Pinpoint the cell where the given text exists, returning its (X, Y) midpoint coordinate. 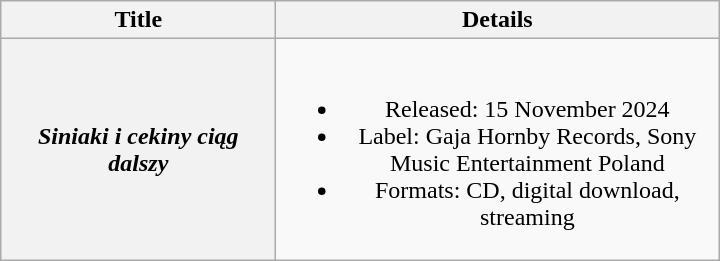
Released: 15 November 2024Label: Gaja Hornby Records, Sony Music Entertainment PolandFormats: CD, digital download, streaming (498, 150)
Title (138, 20)
Siniaki i cekiny ciąg dalszy (138, 150)
Details (498, 20)
